For the text-containing cell, return its midpoint in [X, Y] coordinate format. 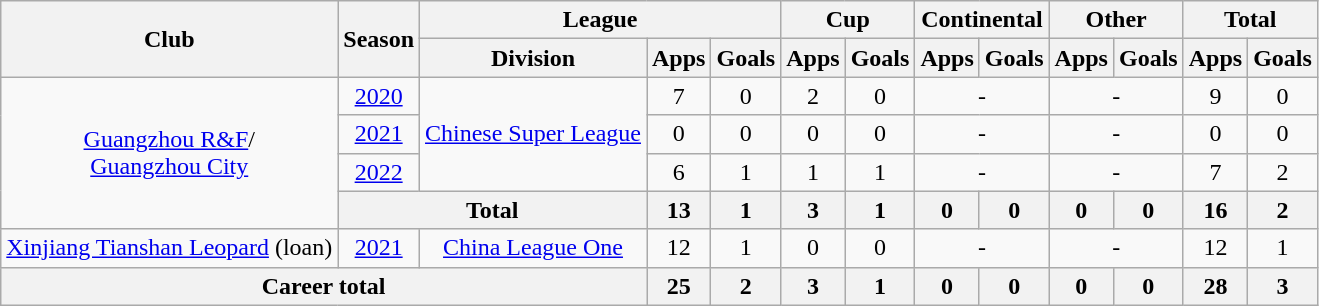
2020 [379, 96]
Chinese Super League [534, 134]
28 [1215, 286]
Career total [324, 286]
Division [534, 58]
Club [170, 39]
Xinjiang Tianshan Leopard (loan) [170, 248]
6 [678, 172]
9 [1215, 96]
Cup [848, 20]
Season [379, 39]
China League One [534, 248]
Other [1116, 20]
Guangzhou R&F/Guangzhou City [170, 153]
2022 [379, 172]
League [600, 20]
25 [678, 286]
Continental [982, 20]
16 [1215, 210]
13 [678, 210]
